Search for the cell housing the specified text and yield its (X, Y) center coordinate. 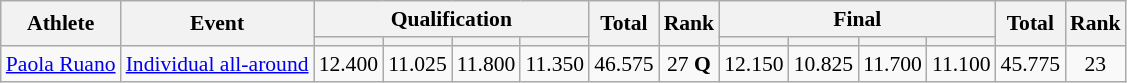
11.700 (892, 64)
45.775 (1030, 64)
Qualification (452, 19)
11.350 (554, 64)
12.150 (754, 64)
23 (1096, 64)
27 Q (690, 64)
Final (857, 19)
46.575 (624, 64)
Paola Ruano (61, 64)
Individual all-around (218, 64)
11.100 (962, 64)
11.800 (486, 64)
12.400 (348, 64)
10.825 (824, 64)
11.025 (418, 64)
Athlete (61, 24)
Event (218, 24)
